Identify which cell holds the provided text, then report its [x, y] central coordinate. 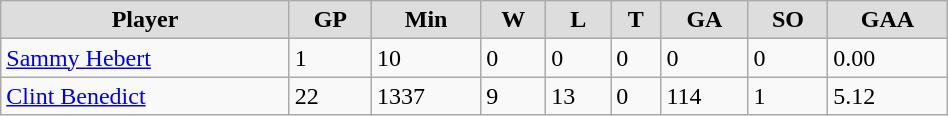
Clint Benedict [145, 96]
L [578, 20]
10 [426, 58]
13 [578, 96]
0.00 [888, 58]
1337 [426, 96]
Min [426, 20]
W [514, 20]
9 [514, 96]
22 [330, 96]
114 [704, 96]
5.12 [888, 96]
SO [788, 20]
T [636, 20]
GA [704, 20]
Player [145, 20]
GAA [888, 20]
Sammy Hebert [145, 58]
GP [330, 20]
